Search for the cell housing the specified text and yield its [X, Y] center coordinate. 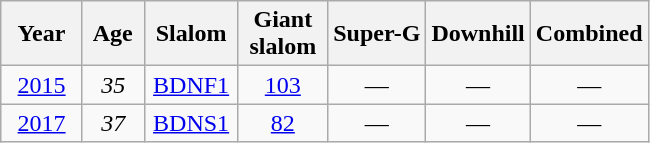
Super-G [377, 34]
2015 [42, 85]
Age [113, 34]
BDNF1 [191, 85]
Slalom [191, 34]
82 [283, 123]
Year [42, 34]
Giant slalom [283, 34]
103 [283, 85]
37 [113, 123]
35 [113, 85]
2017 [42, 123]
Downhill [478, 34]
BDNS1 [191, 123]
Combined [589, 34]
